Capture the cell that displays the provided text and extract its [X, Y] central coordinate. 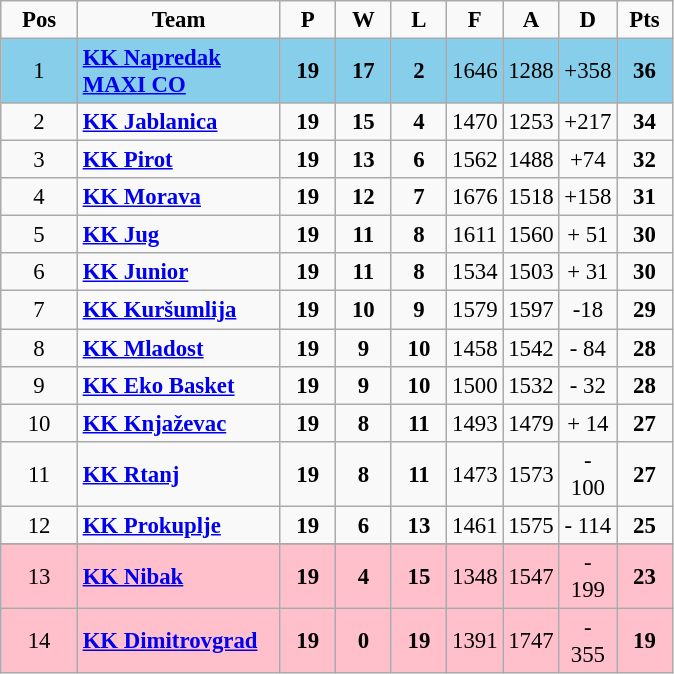
1470 [475, 122]
1518 [531, 197]
KK Jablanica [178, 122]
+74 [588, 160]
A [531, 20]
- 355 [588, 640]
1391 [475, 640]
0 [364, 640]
1547 [531, 576]
L [419, 20]
31 [645, 197]
KK Junior [178, 273]
KK Knjaževac [178, 423]
1562 [475, 160]
KK Napredak MAXI CO [178, 72]
1532 [531, 385]
36 [645, 72]
1500 [475, 385]
-18 [588, 310]
29 [645, 310]
1646 [475, 72]
1348 [475, 576]
Pos [40, 20]
- 84 [588, 348]
1534 [475, 273]
- 114 [588, 525]
1747 [531, 640]
32 [645, 160]
1288 [531, 72]
KK Prokuplje [178, 525]
1597 [531, 310]
1560 [531, 235]
KK Eko Basket [178, 385]
- 32 [588, 385]
1473 [475, 474]
KK Rtanj [178, 474]
+ 31 [588, 273]
34 [645, 122]
KK Dimitrovgrad [178, 640]
1479 [531, 423]
F [475, 20]
1676 [475, 197]
KK Pirot [178, 160]
+158 [588, 197]
+358 [588, 72]
1488 [531, 160]
KK Jug [178, 235]
14 [40, 640]
1573 [531, 474]
KK Morava [178, 197]
1579 [475, 310]
+217 [588, 122]
W [364, 20]
+ 51 [588, 235]
25 [645, 525]
Pts [645, 20]
1575 [531, 525]
- 199 [588, 576]
23 [645, 576]
1611 [475, 235]
5 [40, 235]
Team [178, 20]
1542 [531, 348]
KK Nibak [178, 576]
- 100 [588, 474]
1458 [475, 348]
1461 [475, 525]
1493 [475, 423]
P [308, 20]
1 [40, 72]
+ 14 [588, 423]
KK Mladost [178, 348]
KK Kuršumlija [178, 310]
1253 [531, 122]
17 [364, 72]
1503 [531, 273]
D [588, 20]
3 [40, 160]
